For the text-containing cell, return its midpoint in (X, Y) coordinate format. 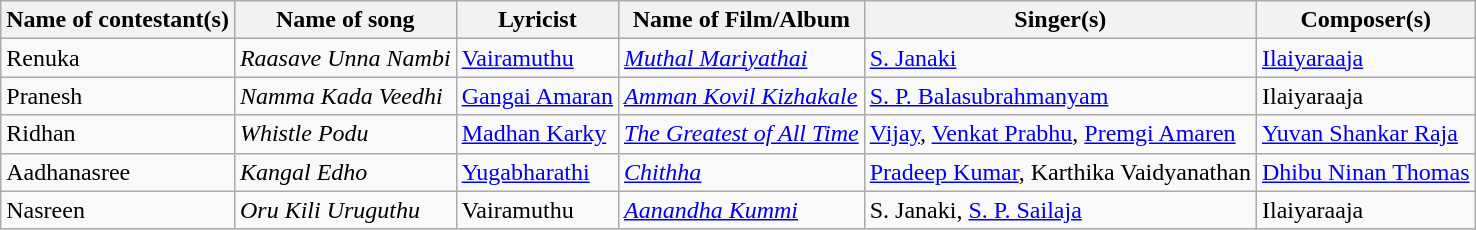
S. P. Balasubrahmanyam (1060, 96)
Aadhanasree (118, 172)
Singer(s) (1060, 20)
Chithha (741, 172)
Whistle Podu (345, 134)
Renuka (118, 58)
Namma Kada Veedhi (345, 96)
Oru Kili Uruguthu (345, 210)
Name of song (345, 20)
Amman Kovil Kizhakale (741, 96)
Madhan Karky (537, 134)
S. Janaki, S. P. Sailaja (1060, 210)
Dhibu Ninan Thomas (1366, 172)
Ridhan (118, 134)
Aanandha Kummi (741, 210)
Name of Film/Album (741, 20)
Muthal Mariyathai (741, 58)
Name of contestant(s) (118, 20)
Yugabharathi (537, 172)
Pradeep Kumar, Karthika Vaidyanathan (1060, 172)
Lyricist (537, 20)
The Greatest of All Time (741, 134)
Gangai Amaran (537, 96)
Vijay, Venkat Prabhu, Premgi Amaren (1060, 134)
Yuvan Shankar Raja (1366, 134)
Composer(s) (1366, 20)
Kangal Edho (345, 172)
Nasreen (118, 210)
Raasave Unna Nambi (345, 58)
Pranesh (118, 96)
S. Janaki (1060, 58)
